From the cell containing the given text, extract its center point as [x, y] coordinate. 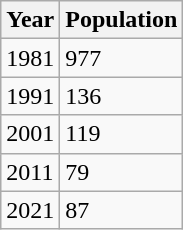
119 [122, 134]
977 [122, 58]
79 [122, 172]
2001 [30, 134]
Population [122, 20]
Year [30, 20]
1991 [30, 96]
2021 [30, 210]
2011 [30, 172]
1981 [30, 58]
87 [122, 210]
136 [122, 96]
